For the text-containing cell, return its midpoint in [x, y] coordinate format. 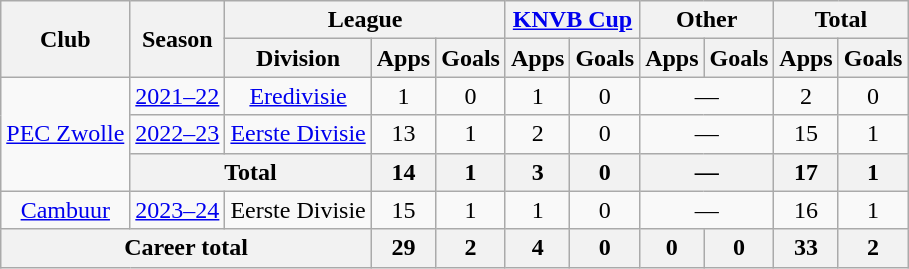
3 [537, 172]
33 [806, 248]
PEC Zwolle [66, 134]
Eredivisie [298, 96]
Season [178, 39]
Club [66, 39]
Other [707, 20]
16 [806, 210]
14 [403, 172]
13 [403, 134]
2022–23 [178, 134]
17 [806, 172]
2021–22 [178, 96]
Division [298, 58]
KNVB Cup [572, 20]
League [366, 20]
Career total [186, 248]
29 [403, 248]
2023–24 [178, 210]
4 [537, 248]
Cambuur [66, 210]
